Detect which cell encompasses the target text, then output its [X, Y] center coordinate. 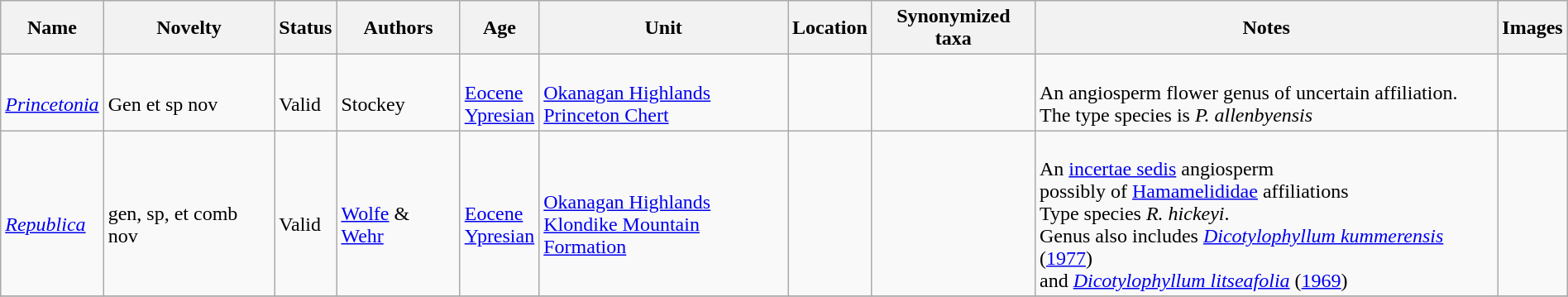
Authors [399, 28]
Novelty [189, 28]
An angiosperm flower genus of uncertain affiliation.The type species is P. allenbyensis [1265, 93]
Images [1532, 28]
Gen et sp nov [189, 93]
Name [52, 28]
Princetonia [52, 93]
Status [306, 28]
Stockey [399, 93]
Wolfe & Wehr [399, 213]
Okanagan HighlandsPrinceton Chert [663, 93]
Notes [1265, 28]
Republica [52, 213]
Location [830, 28]
gen, sp, et comb nov [189, 213]
Synonymized taxa [953, 28]
Unit [663, 28]
Age [500, 28]
Okanagan HighlandsKlondike Mountain Formation [663, 213]
